Extract the [x, y] coordinate from the center of the cell holding the provided text.  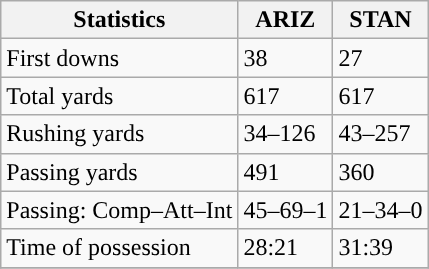
491 [286, 172]
Rushing yards [120, 134]
Statistics [120, 20]
STAN [380, 20]
Passing: Comp–Att–Int [120, 210]
Total yards [120, 96]
38 [286, 58]
27 [380, 58]
34–126 [286, 134]
First downs [120, 58]
43–257 [380, 134]
Time of possession [120, 248]
Passing yards [120, 172]
ARIZ [286, 20]
21–34–0 [380, 210]
31:39 [380, 248]
45–69–1 [286, 210]
28:21 [286, 248]
360 [380, 172]
